Find where the given text appears and provide that cell's center as (x, y) coordinate. 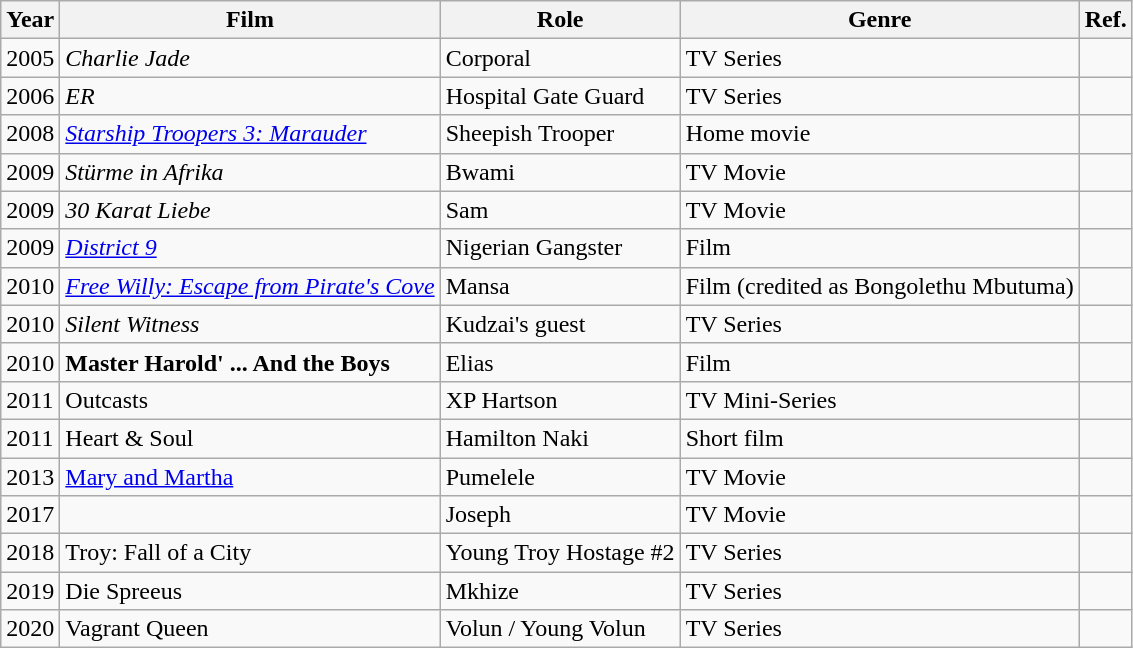
Nigerian Gangster (560, 248)
30 Karat Liebe (250, 210)
2020 (30, 629)
Starship Troopers 3: Marauder (250, 134)
Silent Witness (250, 324)
2013 (30, 477)
Bwami (560, 172)
Master Harold' ... And the Boys (250, 362)
Joseph (560, 515)
Genre (880, 20)
Heart & Soul (250, 438)
Ref. (1106, 20)
Mkhize (560, 591)
District 9 (250, 248)
2019 (30, 591)
Short film (880, 438)
Sam (560, 210)
2017 (30, 515)
Corporal (560, 58)
XP Hartson (560, 400)
TV Mini-Series (880, 400)
Pumelele (560, 477)
2005 (30, 58)
Sheepish Trooper (560, 134)
2008 (30, 134)
Outcasts (250, 400)
Role (560, 20)
Charlie Jade (250, 58)
Free Willy: Escape from Pirate's Cove (250, 286)
Home movie (880, 134)
Kudzai's guest (560, 324)
Mary and Martha (250, 477)
Stürme in Afrika (250, 172)
ER (250, 96)
2006 (30, 96)
Young Troy Hostage #2 (560, 553)
Die Spreeus (250, 591)
Hospital Gate Guard (560, 96)
Troy: Fall of a City (250, 553)
Hamilton Naki (560, 438)
Mansa (560, 286)
Vagrant Queen (250, 629)
Elias (560, 362)
Film (credited as Bongolethu Mbutuma) (880, 286)
Volun / Young Volun (560, 629)
2018 (30, 553)
Year (30, 20)
